For the text-containing cell, return its midpoint in [x, y] coordinate format. 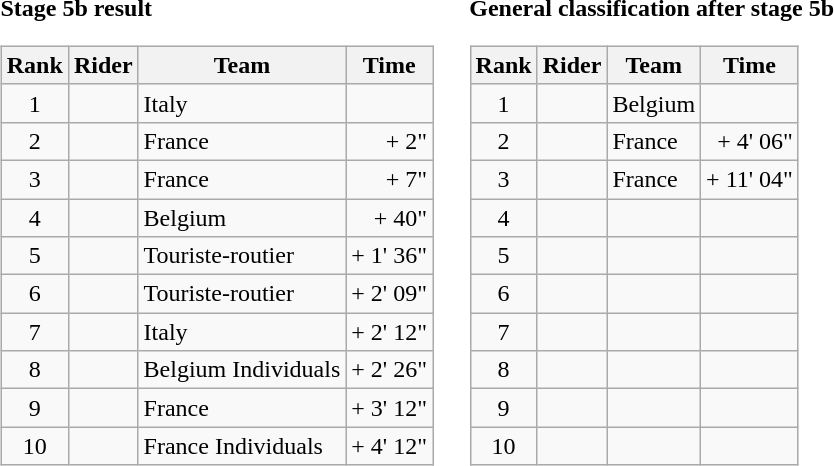
+ 40" [390, 217]
+ 1' 36" [390, 256]
France Individuals [242, 446]
+ 7" [390, 179]
Belgium Individuals [242, 370]
+ 2' 09" [390, 294]
+ 4' 12" [390, 446]
+ 4' 06" [750, 141]
+ 3' 12" [390, 408]
+ 11' 04" [750, 179]
+ 2' 26" [390, 370]
+ 2" [390, 141]
+ 2' 12" [390, 332]
